From the cell containing the given text, extract its center point as (X, Y) coordinate. 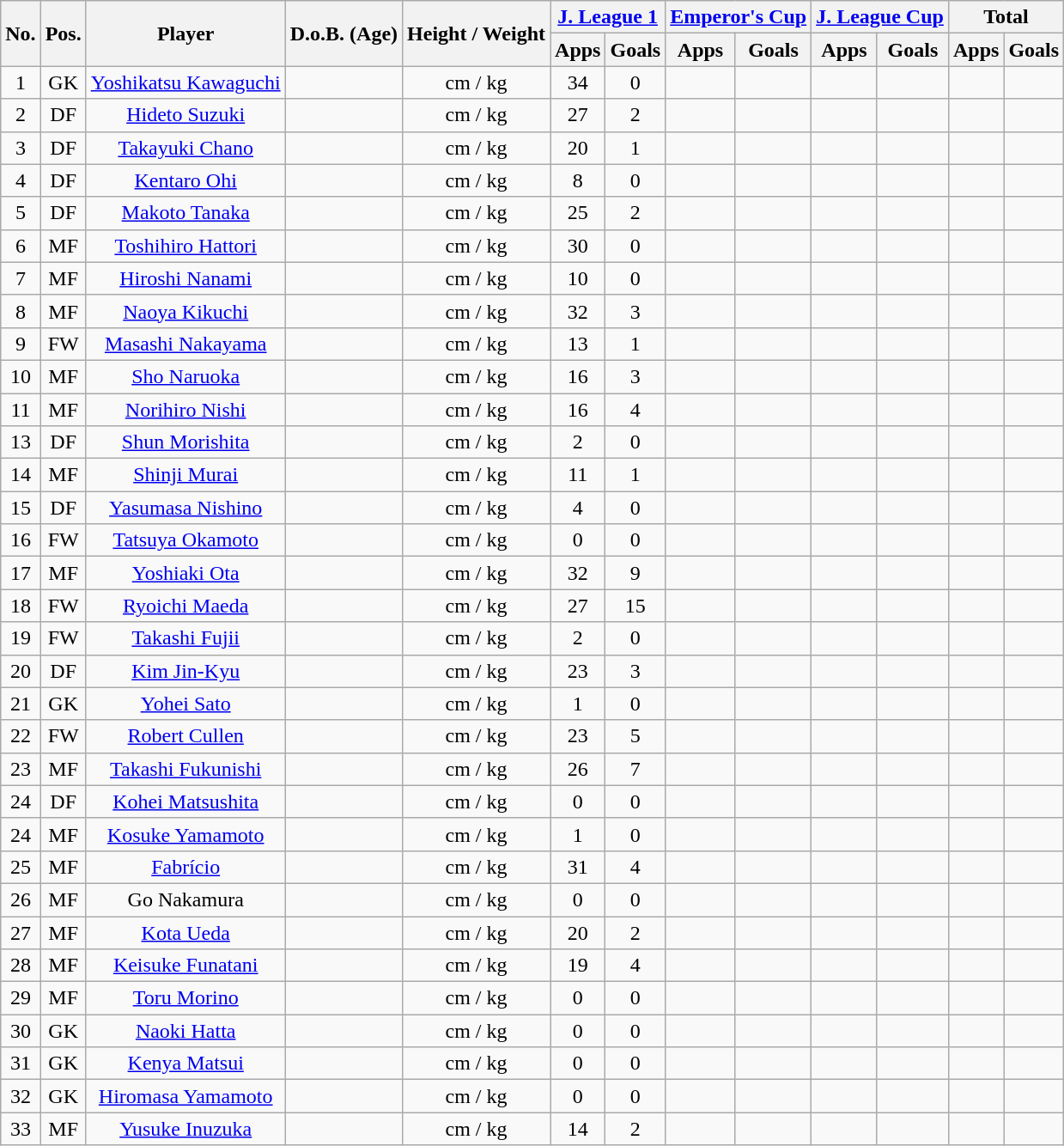
Robert Cullen (185, 736)
29 (21, 998)
Hiromasa Yamamoto (185, 1096)
Naoki Hatta (185, 1031)
33 (21, 1129)
17 (21, 573)
Keisuke Funatani (185, 966)
Takashi Fukunishi (185, 769)
Naoya Kikuchi (185, 311)
J. League 1 (608, 17)
6 (21, 246)
Height / Weight (477, 34)
Yoshikatsu Kawaguchi (185, 82)
Kohei Matsushita (185, 802)
Kosuke Yamamoto (185, 834)
Yoshiaki Ota (185, 573)
Takashi Fujii (185, 638)
Emperor's Cup (739, 17)
Sho Naruoka (185, 376)
28 (21, 966)
Toru Morino (185, 998)
Masashi Nakayama (185, 344)
Go Nakamura (185, 899)
18 (21, 606)
Shinji Murai (185, 475)
Kim Jin-Kyu (185, 671)
22 (21, 736)
Kenya Matsui (185, 1064)
Kota Ueda (185, 932)
Hiroshi Nanami (185, 278)
J. League Cup (880, 17)
No. (21, 34)
Player (185, 34)
Kentaro Ohi (185, 180)
Norihiro Nishi (185, 410)
Yusuke Inuzuka (185, 1129)
Pos. (64, 34)
Takayuki Chano (185, 148)
Yohei Sato (185, 704)
Hideto Suzuki (185, 115)
Makoto Tanaka (185, 213)
Tatsuya Okamoto (185, 540)
Shun Morishita (185, 442)
21 (21, 704)
Toshihiro Hattori (185, 246)
34 (578, 82)
D.o.B. (Age) (344, 34)
Fabrício (185, 867)
Ryoichi Maeda (185, 606)
Total (1006, 17)
Yasumasa Nishino (185, 508)
